Return the (X, Y) coordinate for the center point of the cell that contains the specified text.  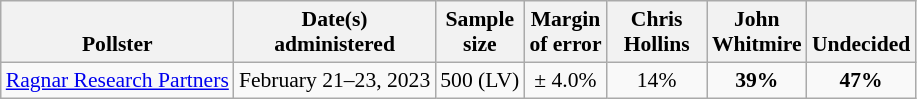
ChrisHollins (657, 32)
Marginof error (565, 32)
Samplesize (480, 32)
39% (757, 80)
Date(s)administered (334, 32)
47% (861, 80)
Undecided (861, 32)
February 21–23, 2023 (334, 80)
± 4.0% (565, 80)
JohnWhitmire (757, 32)
Pollster (118, 32)
Ragnar Research Partners (118, 80)
14% (657, 80)
500 (LV) (480, 80)
